Provide the (x, y) coordinate of the cell's center where the given text is located.  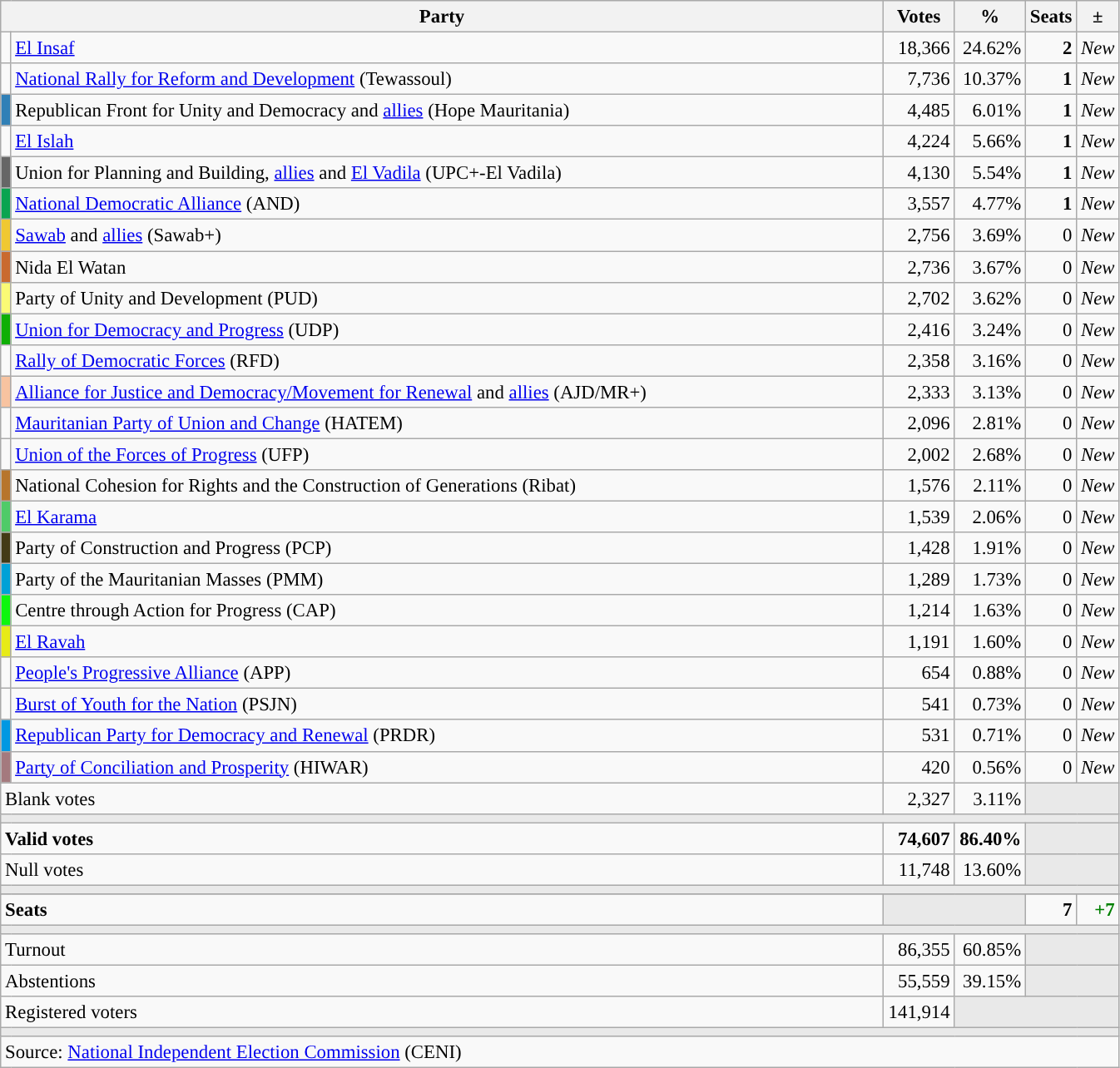
2,327 (919, 799)
2.68% (990, 454)
El Islah (447, 141)
3.16% (990, 360)
Union for Planning and Building, allies and El Vadila (UPC+-El Vadila) (447, 173)
Party of Unity and Development (PUD) (447, 298)
3.11% (990, 799)
1.73% (990, 580)
2,333 (919, 392)
% (990, 17)
18,366 (919, 48)
2,002 (919, 454)
Party of Construction and Progress (PCP) (447, 548)
Mauritanian Party of Union and Change (HATEM) (447, 423)
7,736 (919, 79)
1,576 (919, 486)
2.81% (990, 423)
3.62% (990, 298)
2,416 (919, 329)
0.71% (990, 736)
Nida El Watan (447, 267)
541 (919, 705)
13.60% (990, 870)
1,191 (919, 642)
Valid votes (443, 838)
Republican Party for Democracy and Renewal (PRDR) (447, 736)
10.37% (990, 79)
National Cohesion for Rights and the Construction of Generations (Ribat) (447, 486)
Party of Conciliation and Prosperity (HIWAR) (447, 767)
654 (919, 673)
86.40% (990, 838)
5.66% (990, 141)
El Karama (447, 517)
0.88% (990, 673)
Sawab and allies (Sawab+) (447, 235)
Union for Democracy and Progress (UDP) (447, 329)
Union of the Forces of Progress (UFP) (447, 454)
Registered voters (443, 1012)
5.54% (990, 173)
1,289 (919, 580)
3.67% (990, 267)
Null votes (443, 870)
+7 (1098, 910)
86,355 (919, 950)
2,096 (919, 423)
3.24% (990, 329)
Turnout (443, 950)
0.56% (990, 767)
60.85% (990, 950)
Party (443, 17)
National Rally for Reform and Development (Tewassoul) (447, 79)
Party of the Mauritanian Masses (PMM) (447, 580)
531 (919, 736)
24.62% (990, 48)
Alliance for Justice and Democracy/Movement for Renewal and allies (AJD/MR+) (447, 392)
Republican Front for Unity and Democracy and allies (Hope Mauritania) (447, 111)
± (1098, 17)
Abstentions (443, 981)
0.73% (990, 705)
Blank votes (443, 799)
El Ravah (447, 642)
1.60% (990, 642)
People's Progressive Alliance (APP) (447, 673)
4.77% (990, 204)
National Democratic Alliance (AND) (447, 204)
2.11% (990, 486)
1,539 (919, 517)
141,914 (919, 1012)
420 (919, 767)
Votes (919, 17)
39.15% (990, 981)
11,748 (919, 870)
1,214 (919, 611)
7 (1052, 910)
3.69% (990, 235)
1.63% (990, 611)
3,557 (919, 204)
4,485 (919, 111)
El Insaf (447, 48)
4,224 (919, 141)
2,756 (919, 235)
Source: National Independent Election Commission (CENI) (560, 1052)
2.06% (990, 517)
2,358 (919, 360)
55,559 (919, 981)
1,428 (919, 548)
Centre through Action for Progress (CAP) (447, 611)
1.91% (990, 548)
74,607 (919, 838)
2,736 (919, 267)
6.01% (990, 111)
Rally of Democratic Forces (RFD) (447, 360)
2 (1052, 48)
2,702 (919, 298)
Burst of Youth for the Nation (PSJN) (447, 705)
3.13% (990, 392)
4,130 (919, 173)
